Return the (X, Y) coordinate for the center point of the cell that contains the specified text.  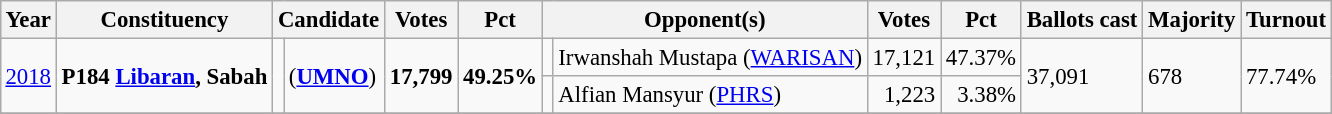
37,091 (1082, 76)
3.38% (982, 95)
Ballots cast (1082, 20)
2018 (28, 76)
Majority (1192, 20)
Year (28, 20)
Alfian Mansyur (PHRS) (710, 95)
Opponent(s) (704, 20)
678 (1192, 76)
Irwanshah Mustapa (WARISAN) (710, 57)
1,223 (904, 95)
Turnout (1286, 20)
(UMNO) (334, 76)
77.74% (1286, 76)
Candidate (329, 20)
49.25% (500, 76)
P184 Libaran, Sabah (164, 76)
17,799 (420, 76)
47.37% (982, 57)
17,121 (904, 57)
Constituency (164, 20)
